Capture the cell that displays the provided text and extract its (x, y) central coordinate. 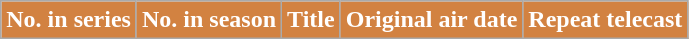
Original air date (432, 20)
No. in season (208, 20)
Title (312, 20)
No. in series (69, 20)
Repeat telecast (606, 20)
